Provide the [x, y] coordinate of the cell's center where the given text is located.  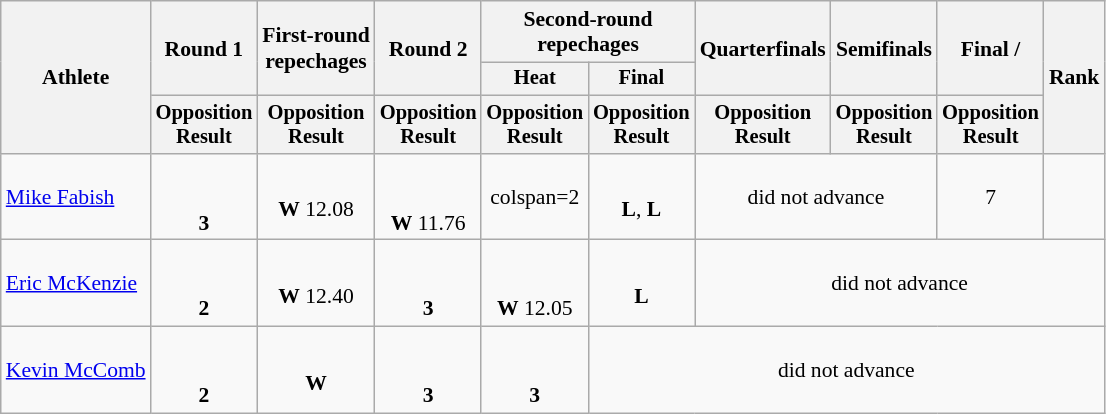
Kevin McComb [76, 370]
Final [642, 79]
Round 2 [428, 48]
W 11.76 [428, 198]
W [316, 370]
Eric McKenzie [76, 284]
W 12.40 [316, 284]
W 12.08 [316, 198]
Athlete [76, 78]
L, L [642, 198]
7 [990, 198]
Second-roundrepechages [588, 32]
Rank [1074, 78]
W 12.05 [534, 284]
Heat [534, 79]
colspan=2 [534, 198]
Semifinals [884, 48]
L [642, 284]
Quarterfinals [763, 48]
Mike Fabish [76, 198]
Round 1 [204, 48]
Final / [990, 48]
First-roundrepechages [316, 48]
